Search for the cell housing the specified text and yield its (X, Y) center coordinate. 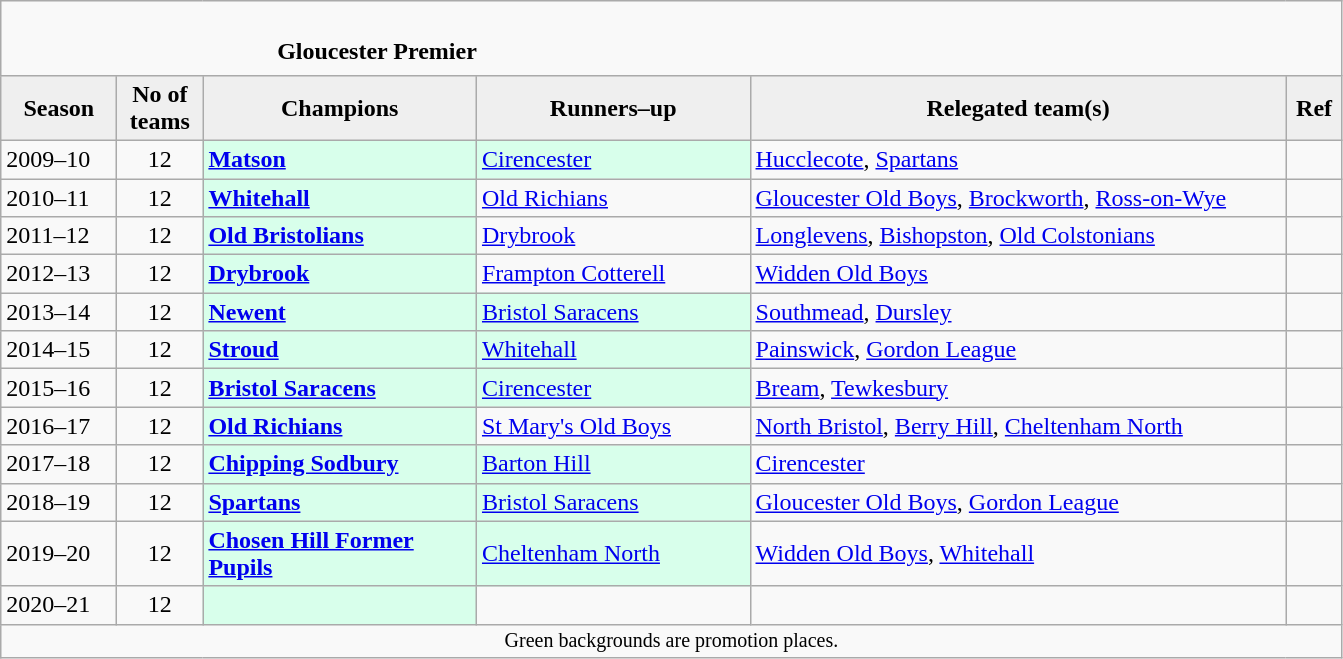
Painswick, Gordon League (1018, 350)
2015–16 (59, 388)
Stroud (340, 350)
Gloucester Old Boys, Brockworth, Ross-on-Wye (1018, 197)
Frampton Cotterell (613, 274)
Champions (340, 108)
Longlevens, Bishopston, Old Colstonians (1018, 236)
Newent (340, 312)
North Bristol, Berry Hill, Cheltenham North (1018, 426)
2011–12 (59, 236)
2014–15 (59, 350)
Hucclecote, Spartans (1018, 159)
2018–19 (59, 502)
Widden Old Boys (1018, 274)
Season (59, 108)
Chosen Hill Former Pupils (340, 554)
No of teams (160, 108)
2010–11 (59, 197)
Gloucester Old Boys, Gordon League (1018, 502)
2020–21 (59, 605)
2013–14 (59, 312)
Bream, Tewkesbury (1018, 388)
2012–13 (59, 274)
2016–17 (59, 426)
Relegated team(s) (1018, 108)
Runners–up (613, 108)
Southmead, Dursley (1018, 312)
2009–10 (59, 159)
Ref (1314, 108)
2019–20 (59, 554)
Spartans (340, 502)
2017–18 (59, 464)
Green backgrounds are promotion places. (672, 640)
St Mary's Old Boys (613, 426)
Cheltenham North (613, 554)
Widden Old Boys, Whitehall (1018, 554)
Old Bristolians (340, 236)
Chipping Sodbury (340, 464)
Barton Hill (613, 464)
Matson (340, 159)
